Search for the cell housing the specified text and yield its [x, y] center coordinate. 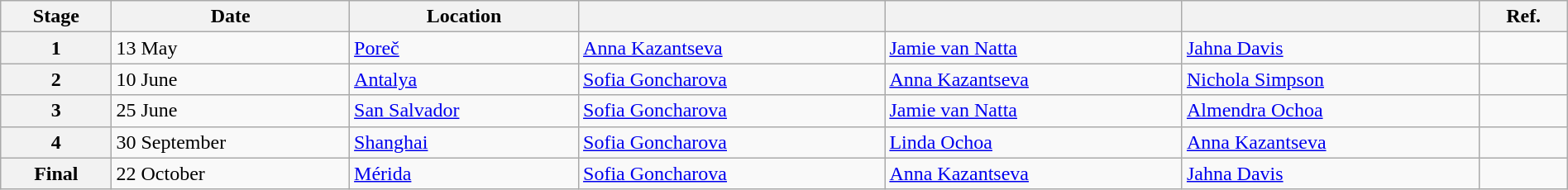
Mérida [465, 173]
Linda Ochoa [1034, 142]
Almendra Ochoa [1331, 111]
Location [465, 17]
2 [56, 79]
30 September [231, 142]
San Salvador [465, 111]
Ref. [1523, 17]
Stage [56, 17]
3 [56, 111]
Final [56, 173]
Antalya [465, 79]
Date [231, 17]
25 June [231, 111]
1 [56, 48]
Poreč [465, 48]
Nichola Simpson [1331, 79]
10 June [231, 79]
Shanghai [465, 142]
4 [56, 142]
13 May [231, 48]
22 October [231, 173]
